From the cell containing the given text, extract its center point as [X, Y] coordinate. 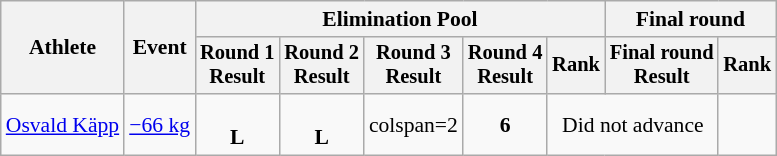
Athlete [62, 48]
Round 3Result [414, 66]
Did not advance [632, 124]
−66 kg [160, 124]
Final round [690, 19]
Round 2Result [321, 66]
Osvald Käpp [62, 124]
Elimination Pool [400, 19]
Round 4Result [505, 66]
colspan=2 [414, 124]
6 [505, 124]
Round 1Result [237, 66]
Event [160, 48]
Final roundResult [662, 66]
